Extract the (X, Y) coordinate from the center of the cell holding the provided text.  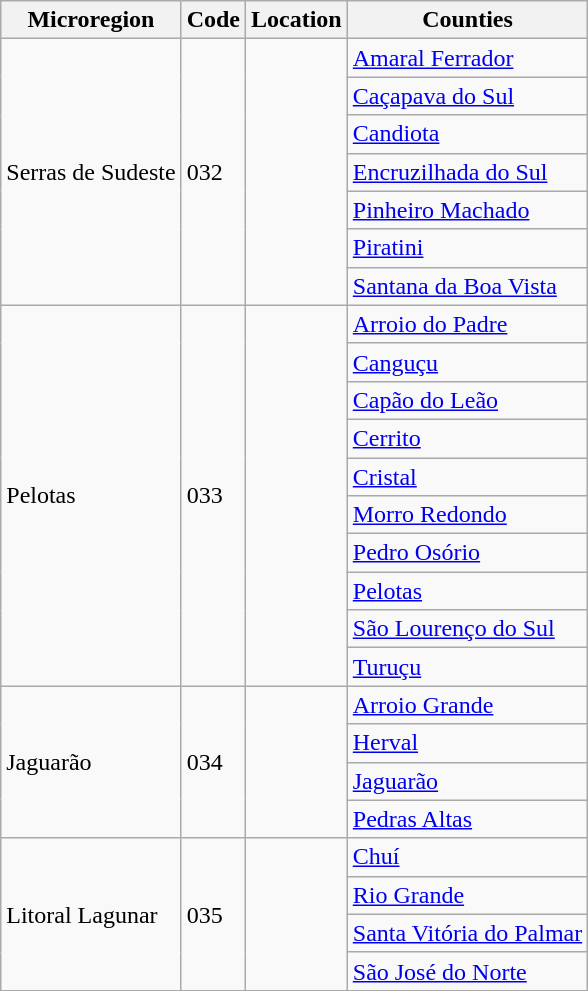
Arroio Grande (467, 705)
Pedro Osório (467, 553)
035 (213, 914)
Santana da Boa Vista (467, 286)
Rio Grande (467, 895)
Turuçu (467, 667)
Microregion (91, 20)
Arroio do Padre (467, 324)
Cristal (467, 477)
Capão do Leão (467, 400)
São Lourenço do Sul (467, 629)
Location (297, 20)
Serras de Sudeste (91, 172)
Cerrito (467, 438)
Litoral Lagunar (91, 914)
Herval (467, 743)
Chuí (467, 857)
Amaral Ferrador (467, 58)
Encruzilhada do Sul (467, 172)
Candiota (467, 134)
Pedras Altas (467, 819)
034 (213, 762)
Morro Redondo (467, 515)
033 (213, 496)
Code (213, 20)
Piratini (467, 248)
Canguçu (467, 362)
Caçapava do Sul (467, 96)
032 (213, 172)
Pinheiro Machado (467, 210)
Santa Vitória do Palmar (467, 933)
Counties (467, 20)
São José do Norte (467, 971)
